Find where the given text appears and provide that cell's center as [x, y] coordinate. 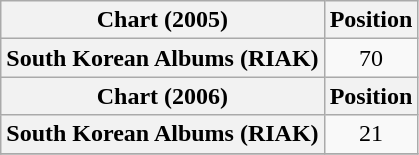
21 [371, 134]
70 [371, 58]
Chart (2005) [162, 20]
Chart (2006) [162, 96]
